Search for the cell housing the specified text and yield its (X, Y) center coordinate. 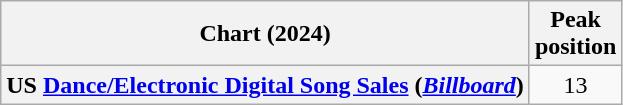
US Dance/Electronic Digital Song Sales (Billboard) (266, 85)
13 (575, 85)
Chart (2024) (266, 34)
Peakposition (575, 34)
